Determine the (X, Y) coordinate at the center of the cell enclosing the given text.  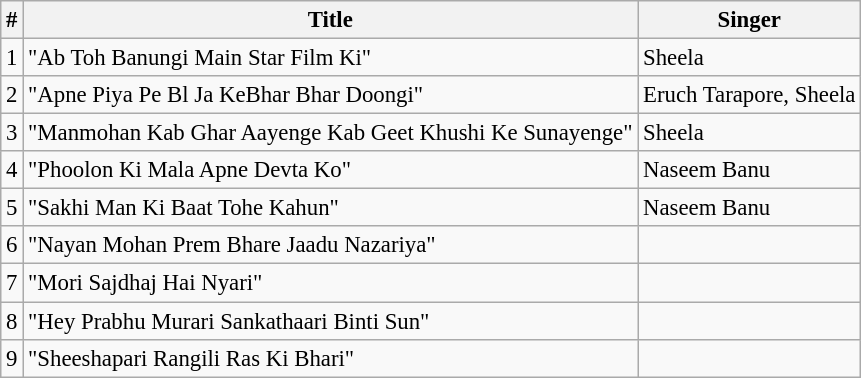
"Phoolon Ki Mala Apne Devta Ko" (330, 170)
"Ab Toh Banungi Main Star Film Ki" (330, 58)
Singer (750, 20)
3 (12, 133)
Title (330, 20)
6 (12, 245)
7 (12, 283)
"Hey Prabhu Murari Sankathaari Binti Sun" (330, 321)
4 (12, 170)
"Manmohan Kab Ghar Aayenge Kab Geet Khushi Ke Sunayenge" (330, 133)
Eruch Tarapore, Sheela (750, 95)
1 (12, 58)
"Mori Sajdhaj Hai Nyari" (330, 283)
"Sakhi Man Ki Baat Tohe Kahun" (330, 208)
"Apne Piya Pe Bl Ja KeBhar Bhar Doongi" (330, 95)
"Sheeshapari Rangili Ras Ki Bhari" (330, 358)
"Nayan Mohan Prem Bhare Jaadu Nazariya" (330, 245)
5 (12, 208)
9 (12, 358)
2 (12, 95)
8 (12, 321)
# (12, 20)
